Extract the [X, Y] coordinate from the center of the cell holding the provided text.  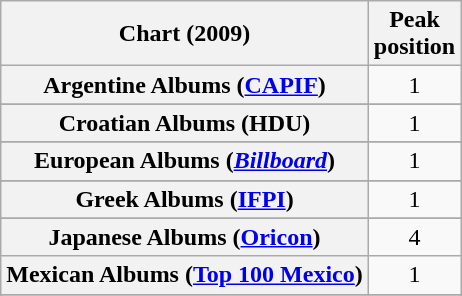
Chart (2009) [185, 34]
Argentine Albums (CAPIF) [185, 85]
Greek Albums (IFPI) [185, 199]
Mexican Albums (Top 100 Mexico) [185, 275]
Peakposition [414, 34]
Japanese Albums (Oricon) [185, 237]
European Albums (Billboard) [185, 161]
4 [414, 237]
Croatian Albums (HDU) [185, 123]
